Provide the [X, Y] coordinate of the cell's center where the given text is located.  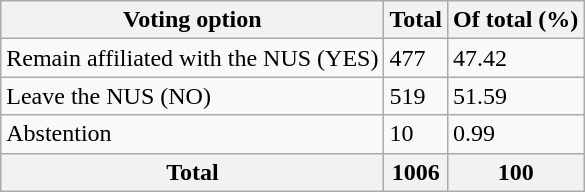
Voting option [192, 20]
100 [516, 172]
Of total (%) [516, 20]
1006 [416, 172]
Abstention [192, 134]
47.42 [516, 58]
10 [416, 134]
51.59 [516, 96]
477 [416, 58]
519 [416, 96]
Leave the NUS (NO) [192, 96]
Remain affiliated with the NUS (YES) [192, 58]
0.99 [516, 134]
